Identify which cell holds the provided text, then report its (X, Y) central coordinate. 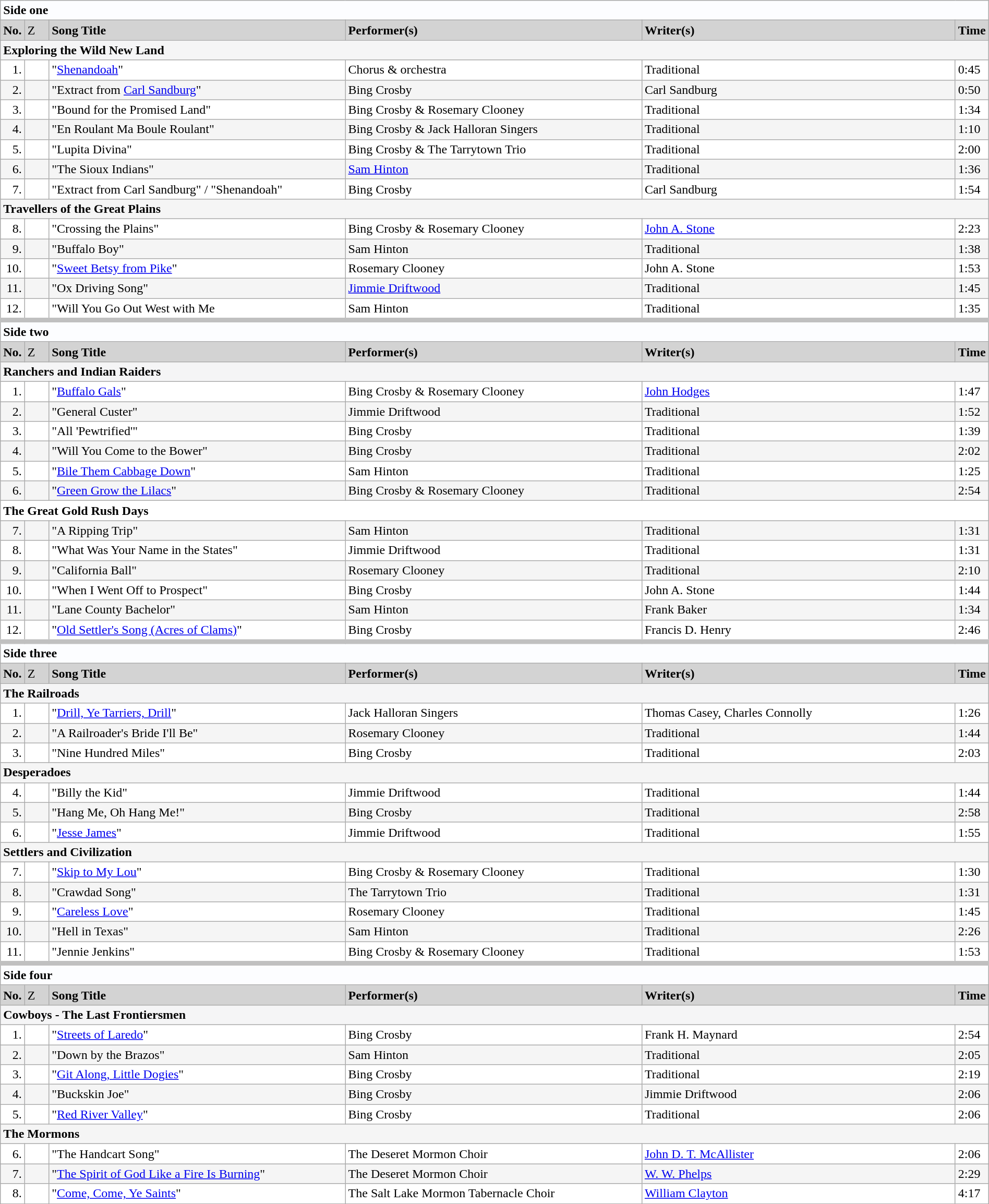
Cowboys - The Last Frontiersmen (495, 1015)
"Git Along, Little Dogies" (197, 1075)
1:30 (972, 872)
"Jennie Jenkins" (197, 953)
"Old Settler's Song (Acres of Clams)" (197, 631)
"Drill, Ye Tarriers, Drill" (197, 713)
"Nine Hundred Miles" (197, 753)
Frank Baker (798, 610)
"The Sioux Indians" (197, 169)
"Lane County Bachelor" (197, 610)
Bing Crosby & Jack Halloran Singers (493, 129)
Jack Halloran Singers (493, 713)
"Ox Driving Song" (197, 288)
1:35 (972, 309)
"The Handcart Song" (197, 1154)
1:10 (972, 129)
"Bile Them Cabbage Down" (197, 471)
"Shenandoah" (197, 70)
1:54 (972, 189)
"Come, Come, Ye Saints" (197, 1194)
"Bound for the Promised Land" (197, 110)
The Mormons (495, 1134)
"What Was Your Name in the States" (197, 550)
2:19 (972, 1075)
The Railroads (495, 693)
"Sweet Betsy from Pike" (197, 269)
"When I Went Off to Prospect" (197, 590)
"Billy the Kid" (197, 792)
0:45 (972, 70)
2:29 (972, 1174)
"All 'Pewtrified'" (197, 431)
"Buckskin Joe" (197, 1094)
"Lupita Divina" (197, 149)
John D. T. McAllister (798, 1154)
Settlers and Civilization (495, 852)
Thomas Casey, Charles Connolly (798, 713)
"Will You Go Out West with Me (197, 309)
"A Ripping Trip" (197, 531)
"Buffalo Gals" (197, 391)
1:39 (972, 431)
"Green Grow the Lilacs" (197, 491)
"Will You Come to the Bower" (197, 451)
"Careless Love" (197, 912)
1:25 (972, 471)
"Crossing the Plains" (197, 228)
"Skip to My Lou" (197, 872)
The Tarrytown Trio (493, 892)
Bing Crosby & The Tarrytown Trio (493, 149)
Chorus & orchestra (493, 70)
2:00 (972, 149)
William Clayton (798, 1194)
"Down by the Brazos" (197, 1054)
"Crawdad Song" (197, 892)
Frank H. Maynard (798, 1034)
"Extract from Carl Sandburg" (197, 90)
1:38 (972, 249)
Travellers of the Great Plains (495, 209)
Side four (495, 974)
0:50 (972, 90)
1:36 (972, 169)
2:26 (972, 932)
"En Roulant Ma Boule Roulant" (197, 129)
Side three (495, 653)
Exploring the Wild New Land (495, 50)
"Buffalo Boy" (197, 249)
1:55 (972, 832)
"General Custer" (197, 412)
2:46 (972, 631)
"The Spirit of God Like a Fire Is Burning" (197, 1174)
2:23 (972, 228)
1:26 (972, 713)
2:05 (972, 1054)
"Hell in Texas" (197, 932)
2:58 (972, 812)
2:02 (972, 451)
Side two (495, 331)
Francis D. Henry (798, 631)
2:03 (972, 753)
"Hang Me, Oh Hang Me!" (197, 812)
1:47 (972, 391)
4:17 (972, 1194)
Ranchers and Indian Raiders (495, 371)
"Jesse James" (197, 832)
John Hodges (798, 391)
"California Ball" (197, 570)
"A Railroader's Bride I'll Be" (197, 733)
1:52 (972, 412)
"Red River Valley" (197, 1114)
Desperadoes (495, 773)
The Great Gold Rush Days (495, 511)
Side one (495, 10)
2:10 (972, 570)
"Extract from Carl Sandburg" / "Shenandoah" (197, 189)
The Salt Lake Mormon Tabernacle Choir (493, 1194)
"Streets of Laredo" (197, 1034)
W. W. Phelps (798, 1174)
